From the cell containing the given text, extract its center point as [X, Y] coordinate. 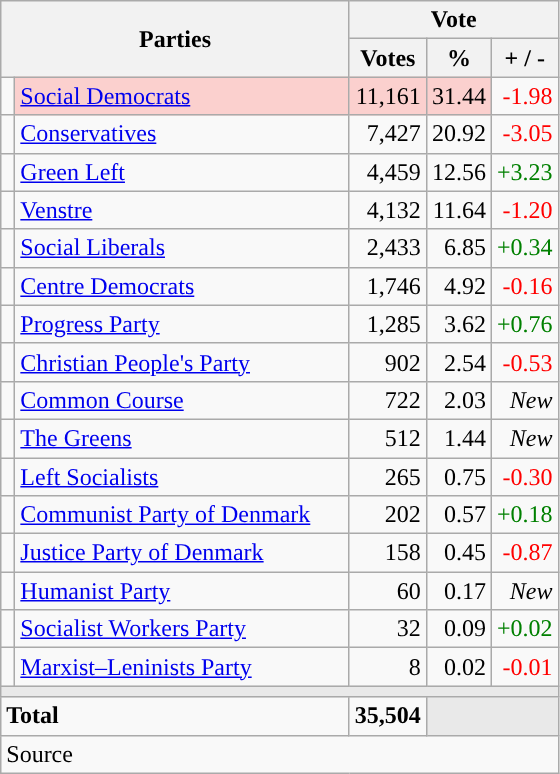
+0.02 [524, 629]
Parties [176, 39]
Vote [454, 20]
20.92 [458, 134]
4,132 [388, 210]
Total [176, 716]
31.44 [458, 96]
12.56 [458, 172]
512 [388, 438]
8 [388, 667]
0.75 [458, 477]
1,746 [388, 286]
Centre Democrats [182, 286]
+0.76 [524, 324]
+0.18 [524, 515]
Venstre [182, 210]
Social Liberals [182, 248]
Social Democrats [182, 96]
+0.34 [524, 248]
-3.05 [524, 134]
7,427 [388, 134]
The Greens [182, 438]
Communist Party of Denmark [182, 515]
2.54 [458, 362]
1.44 [458, 438]
-1.98 [524, 96]
-0.01 [524, 667]
3.62 [458, 324]
% [458, 58]
Justice Party of Denmark [182, 553]
Conservatives [182, 134]
Left Socialists [182, 477]
202 [388, 515]
0.09 [458, 629]
2.03 [458, 400]
60 [388, 591]
11,161 [388, 96]
4.92 [458, 286]
Common Course [182, 400]
0.45 [458, 553]
-0.53 [524, 362]
-0.87 [524, 553]
32 [388, 629]
4,459 [388, 172]
Humanist Party [182, 591]
-0.16 [524, 286]
Progress Party [182, 324]
6.85 [458, 248]
722 [388, 400]
-0.30 [524, 477]
Christian People's Party [182, 362]
265 [388, 477]
902 [388, 362]
-1.20 [524, 210]
+3.23 [524, 172]
Marxist–Leninists Party [182, 667]
35,504 [388, 716]
Votes [388, 58]
Green Left [182, 172]
158 [388, 553]
Source [280, 754]
0.17 [458, 591]
1,285 [388, 324]
11.64 [458, 210]
+ / - [524, 58]
Socialist Workers Party [182, 629]
0.02 [458, 667]
0.57 [458, 515]
2,433 [388, 248]
